Search for the cell housing the specified text and yield its [x, y] center coordinate. 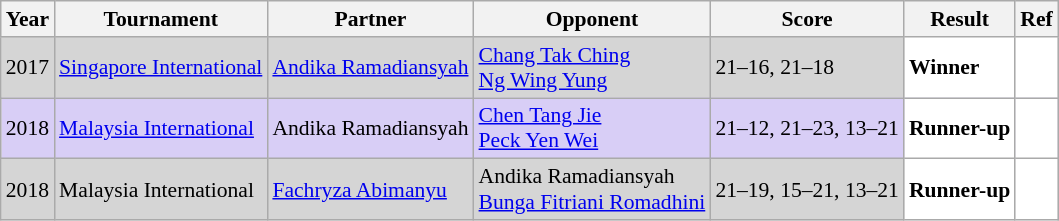
Opponent [592, 19]
Tournament [160, 19]
Result [960, 19]
Andika Ramadiansyah Bunga Fitriani Romadhini [592, 190]
Winner [960, 68]
Year [28, 19]
21–16, 21–18 [807, 68]
21–12, 21–23, 13–21 [807, 128]
Ref [1036, 19]
Singapore International [160, 68]
Chang Tak Ching Ng Wing Yung [592, 68]
Chen Tang Jie Peck Yen Wei [592, 128]
Fachryza Abimanyu [370, 190]
2017 [28, 68]
Score [807, 19]
Partner [370, 19]
21–19, 15–21, 13–21 [807, 190]
